Determine the (x, y) coordinate at the center of the cell enclosing the given text.  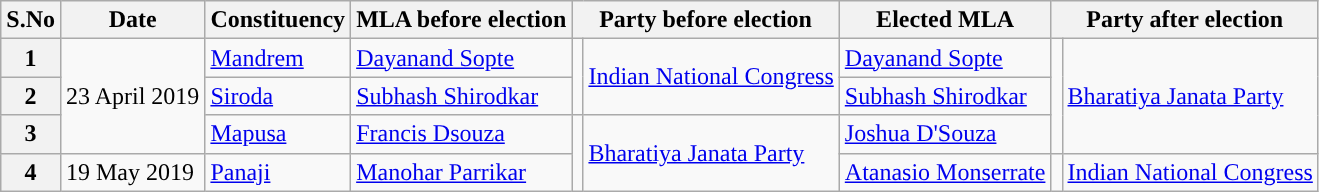
4 (31, 172)
Mapusa (278, 134)
Atanasio Monserrate (945, 172)
Panaji (278, 172)
1 (31, 58)
23 April 2019 (132, 96)
19 May 2019 (132, 172)
S.No (31, 20)
Party after election (1184, 20)
Francis Dsouza (462, 134)
Constituency (278, 20)
MLA before election (462, 20)
Siroda (278, 96)
Mandrem (278, 58)
3 (31, 134)
Party before election (706, 20)
Joshua D'Souza (945, 134)
2 (31, 96)
Manohar Parrikar (462, 172)
Elected MLA (945, 20)
Date (132, 20)
